Find where the given text appears and provide that cell's center as [X, Y] coordinate. 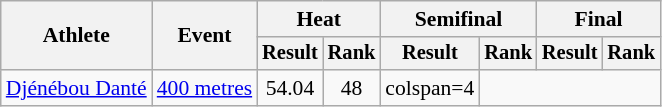
54.04 [290, 88]
colspan=4 [430, 88]
Athlete [76, 36]
400 metres [204, 88]
Event [204, 36]
48 [352, 88]
Djénébou Danté [76, 88]
Final [598, 19]
Semifinal [458, 19]
Heat [318, 19]
